Pinpoint the cell where the given text exists, returning its (X, Y) midpoint coordinate. 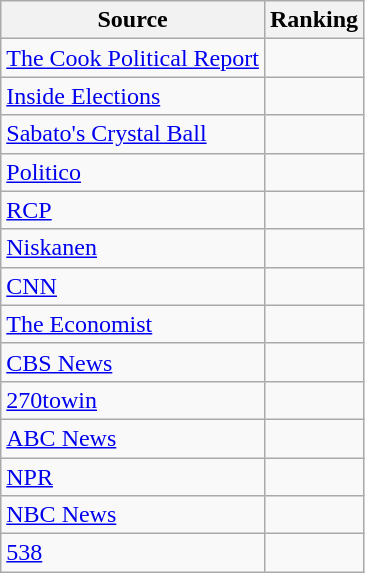
RCP (133, 210)
ABC News (133, 438)
Source (133, 20)
NBC News (133, 515)
The Cook Political Report (133, 58)
The Economist (133, 324)
Inside Elections (133, 96)
CNN (133, 286)
270towin (133, 400)
538 (133, 553)
Niskanen (133, 248)
Ranking (314, 20)
CBS News (133, 362)
NPR (133, 477)
Politico (133, 172)
Sabato's Crystal Ball (133, 134)
